From the cell containing the given text, extract its center point as [X, Y] coordinate. 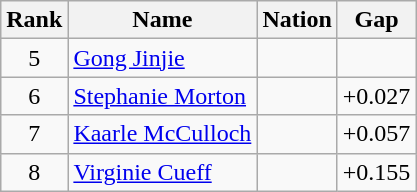
Virginie Cueff [162, 172]
8 [34, 172]
Rank [34, 20]
6 [34, 96]
+0.155 [376, 172]
Stephanie Morton [162, 96]
Kaarle McCulloch [162, 134]
Nation [297, 20]
5 [34, 58]
Gong Jinjie [162, 58]
+0.057 [376, 134]
Name [162, 20]
7 [34, 134]
Gap [376, 20]
+0.027 [376, 96]
